For the text-containing cell, return its midpoint in (X, Y) coordinate format. 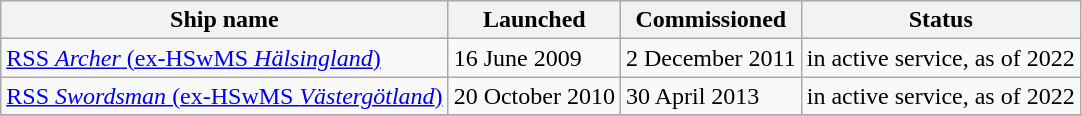
30 April 2013 (710, 96)
RSS Archer (ex-HSwMS Hälsingland) (224, 58)
RSS Swordsman (ex-HSwMS Västergötland) (224, 96)
20 October 2010 (534, 96)
16 June 2009 (534, 58)
Status (940, 20)
Commissioned (710, 20)
Launched (534, 20)
2 December 2011 (710, 58)
Ship name (224, 20)
